Provide the (x, y) coordinate of the cell's center where the given text is located.  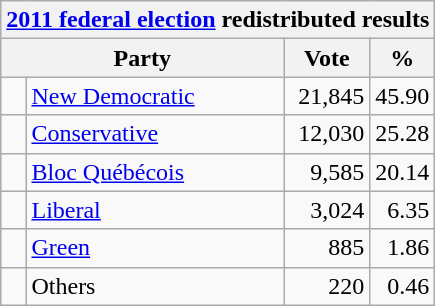
% (402, 58)
1.86 (402, 248)
Others (155, 286)
6.35 (402, 210)
0.46 (402, 286)
3,024 (327, 210)
Conservative (155, 134)
Liberal (155, 210)
Vote (327, 58)
20.14 (402, 172)
885 (327, 248)
New Democratic (155, 96)
Bloc Québécois (155, 172)
2011 federal election redistributed results (218, 20)
220 (327, 286)
45.90 (402, 96)
25.28 (402, 134)
21,845 (327, 96)
9,585 (327, 172)
Green (155, 248)
Party (142, 58)
12,030 (327, 134)
